Locate the cell with the specified text and output its [x, y] center coordinate. 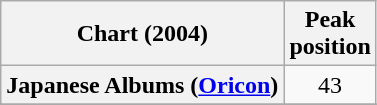
Peakposition [330, 34]
43 [330, 85]
Japanese Albums (Oricon) [142, 85]
Chart (2004) [142, 34]
